Output the (X, Y) coordinate of the center of the cell containing the given text.  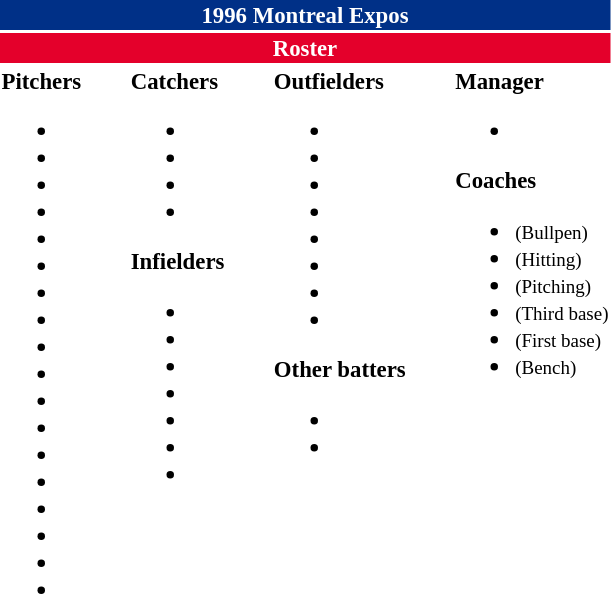
1996 Montreal Expos (305, 15)
Roster (305, 48)
